Return the (X, Y) coordinate for the center point of the cell that contains the specified text.  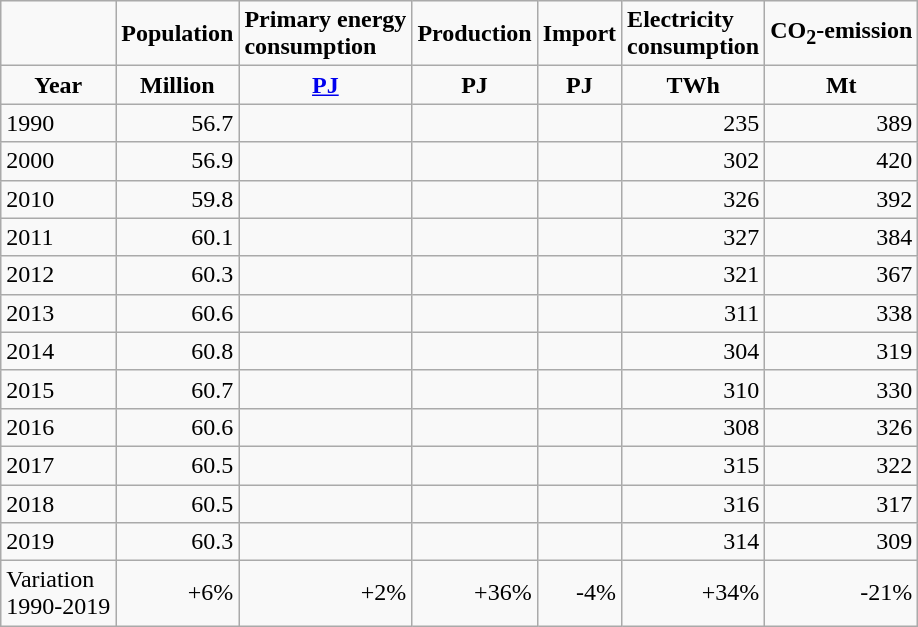
-4% (579, 594)
2010 (58, 199)
2000 (58, 161)
Primary energyconsumption (326, 34)
Import (579, 34)
Year (58, 85)
330 (842, 389)
392 (842, 199)
60.7 (178, 389)
389 (842, 123)
TWh (694, 85)
317 (842, 503)
Million (178, 85)
59.8 (178, 199)
+36% (474, 594)
327 (694, 237)
384 (842, 237)
+34% (694, 594)
Mt (842, 85)
CO2-emission (842, 34)
322 (842, 465)
367 (842, 275)
+6% (178, 594)
56.9 (178, 161)
315 (694, 465)
Population (178, 34)
314 (694, 542)
321 (694, 275)
+2% (326, 594)
Variation1990-2019 (58, 594)
2015 (58, 389)
2011 (58, 237)
2019 (58, 542)
308 (694, 427)
60.8 (178, 351)
Production (474, 34)
1990 (58, 123)
319 (842, 351)
309 (842, 542)
2012 (58, 275)
2014 (58, 351)
311 (694, 313)
302 (694, 161)
304 (694, 351)
Electricityconsumption (694, 34)
2016 (58, 427)
2017 (58, 465)
420 (842, 161)
310 (694, 389)
235 (694, 123)
-21% (842, 594)
2018 (58, 503)
316 (694, 503)
60.1 (178, 237)
338 (842, 313)
56.7 (178, 123)
2013 (58, 313)
